Search for the cell housing the specified text and yield its (x, y) center coordinate. 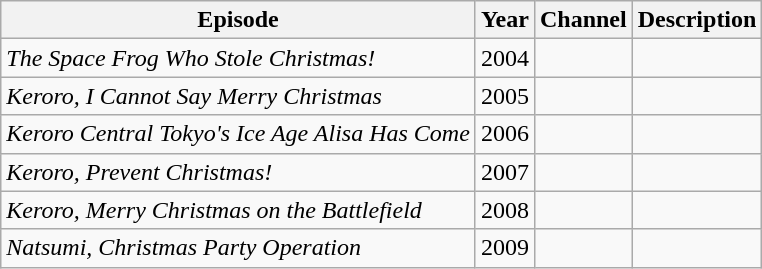
2004 (504, 58)
Keroro Central Tokyo's Ice Age Alisa Has Come (238, 134)
The Space Frog Who Stole Christmas! (238, 58)
2008 (504, 210)
Natsumi, Christmas Party Operation (238, 248)
2005 (504, 96)
2006 (504, 134)
Episode (238, 20)
Year (504, 20)
Keroro, Merry Christmas on the Battlefield (238, 210)
2007 (504, 172)
Channel (583, 20)
2009 (504, 248)
Description (697, 20)
Keroro, Prevent Christmas! (238, 172)
Keroro, I Cannot Say Merry Christmas (238, 96)
